Capture the cell that displays the provided text and extract its (X, Y) central coordinate. 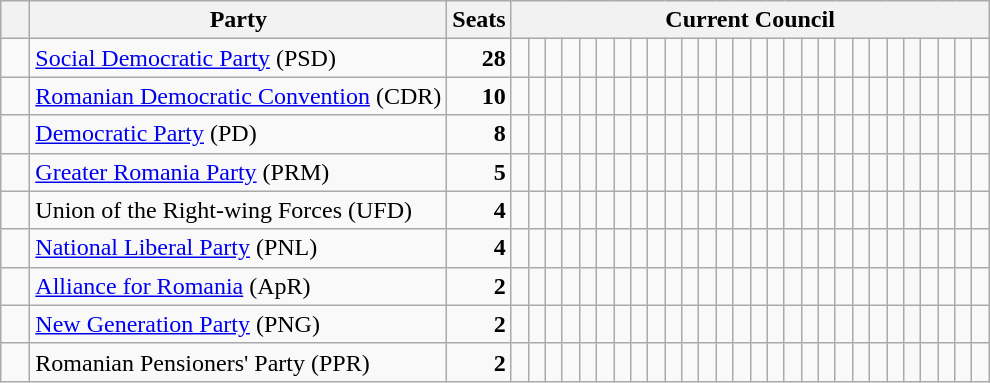
Alliance for Romania (ApR) (238, 286)
Current Council (750, 20)
Seats (479, 20)
National Liberal Party (PNL) (238, 248)
Democratic Party (PD) (238, 134)
Union of the Right-wing Forces (UFD) (238, 210)
Romanian Pensioners' Party (PPR) (238, 362)
Romanian Democratic Convention (CDR) (238, 96)
5 (479, 172)
Party (238, 20)
Greater Romania Party (PRM) (238, 172)
8 (479, 134)
New Generation Party (PNG) (238, 324)
Social Democratic Party (PSD) (238, 58)
10 (479, 96)
28 (479, 58)
